Scan for the cell matching the given text and deliver its (X, Y) coordinate at center. 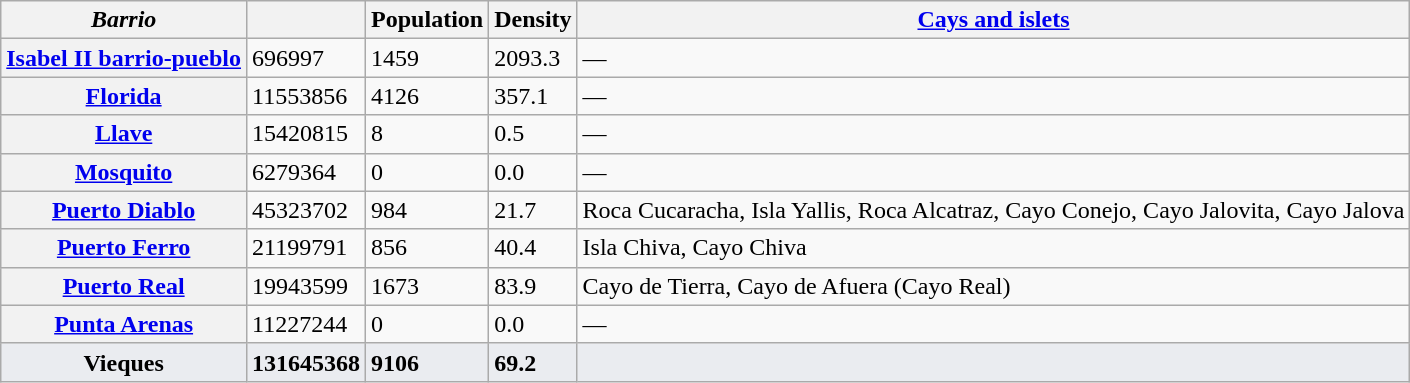
357.1 (533, 96)
Population (428, 20)
11553856 (306, 96)
Puerto Diablo (124, 210)
45323702 (306, 210)
6279364 (306, 172)
696997 (306, 58)
11227244 (306, 324)
Vieques (124, 362)
83.9 (533, 286)
Llave (124, 134)
4126 (428, 96)
131645368 (306, 362)
856 (428, 248)
15420815 (306, 134)
19943599 (306, 286)
1459 (428, 58)
Cayo de Tierra, Cayo de Afuera (Cayo Real) (994, 286)
0.5 (533, 134)
Barrio (124, 20)
Florida (124, 96)
984 (428, 210)
40.4 (533, 248)
Isabel II barrio-pueblo (124, 58)
Isla Chiva, Cayo Chiva (994, 248)
8 (428, 134)
Roca Cucaracha, Isla Yallis, Roca Alcatraz, Cayo Conejo, Cayo Jalovita, Cayo Jalova (994, 210)
21.7 (533, 210)
Density (533, 20)
9106 (428, 362)
Punta Arenas (124, 324)
Puerto Real (124, 286)
Cays and islets (994, 20)
1673 (428, 286)
Mosquito (124, 172)
21199791 (306, 248)
2093.3 (533, 58)
69.2 (533, 362)
Puerto Ferro (124, 248)
